Search for the cell housing the specified text and yield its (X, Y) center coordinate. 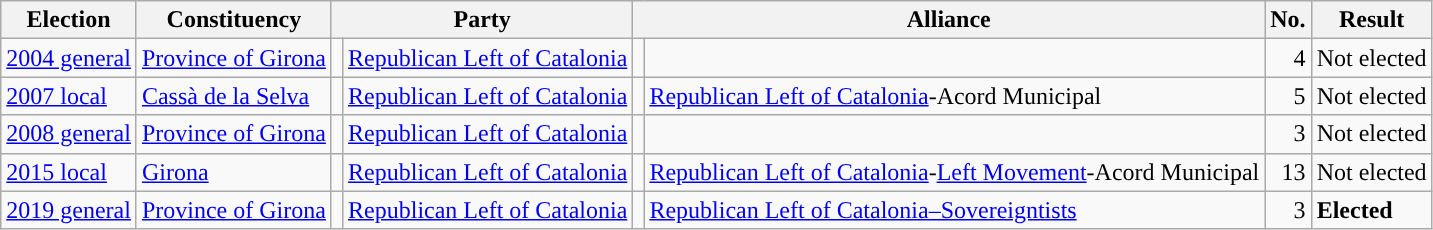
Election (69, 20)
2019 general (69, 210)
Republican Left of Catalonia–Sovereigntists (954, 210)
2008 general (69, 134)
Republican Left of Catalonia-Left Movement-Acord Municipal (954, 172)
13 (1288, 172)
2015 local (69, 172)
No. (1288, 20)
Cassà de la Selva (234, 96)
Elected (1372, 210)
Result (1372, 20)
5 (1288, 96)
Alliance (949, 20)
Party (482, 20)
2004 general (69, 58)
4 (1288, 58)
Girona (234, 172)
Republican Left of Catalonia-Acord Municipal (954, 96)
Constituency (234, 20)
2007 local (69, 96)
